Output the (X, Y) coordinate of the center of the cell containing the given text.  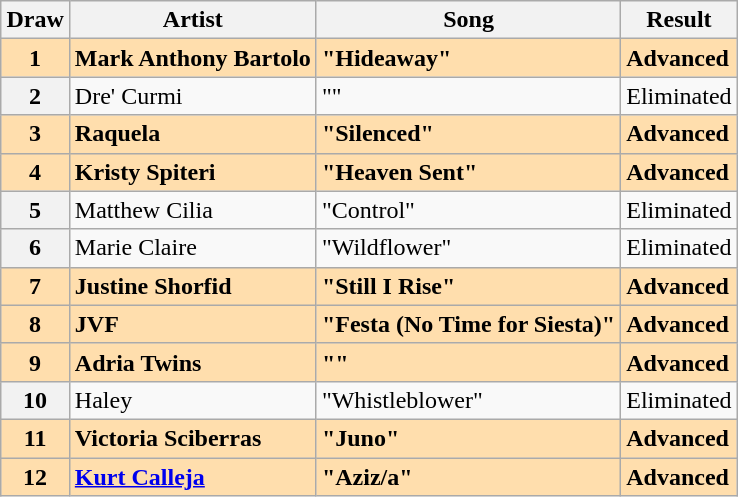
Justine Shorfid (192, 286)
11 (35, 438)
Marie Claire (192, 248)
4 (35, 172)
Draw (35, 20)
Artist (192, 20)
8 (35, 324)
Result (679, 20)
Haley (192, 400)
Mark Anthony Bartolo (192, 58)
"Hideaway" (468, 58)
"Wildflower" (468, 248)
Song (468, 20)
Victoria Sciberras (192, 438)
12 (35, 477)
"Heaven Sent" (468, 172)
"Silenced" (468, 134)
2 (35, 96)
5 (35, 210)
3 (35, 134)
"Control" (468, 210)
9 (35, 362)
Matthew Cilia (192, 210)
6 (35, 248)
Dre' Curmi (192, 96)
7 (35, 286)
Kristy Spiteri (192, 172)
10 (35, 400)
"Aziz/a" (468, 477)
"Still I Rise" (468, 286)
"Whistleblower" (468, 400)
1 (35, 58)
Raquela (192, 134)
JVF (192, 324)
Adria Twins (192, 362)
"Juno" (468, 438)
Kurt Calleja (192, 477)
"Festa (No Time for Siesta)" (468, 324)
